Provide the (x, y) coordinate of the cell's center where the given text is located.  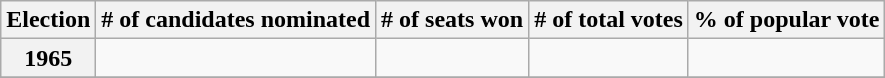
# of total votes (609, 20)
1965 (48, 58)
Election (48, 20)
# of candidates nominated (236, 20)
# of seats won (452, 20)
% of popular vote (786, 20)
